Return [x, y] of the center of cell containing provided text 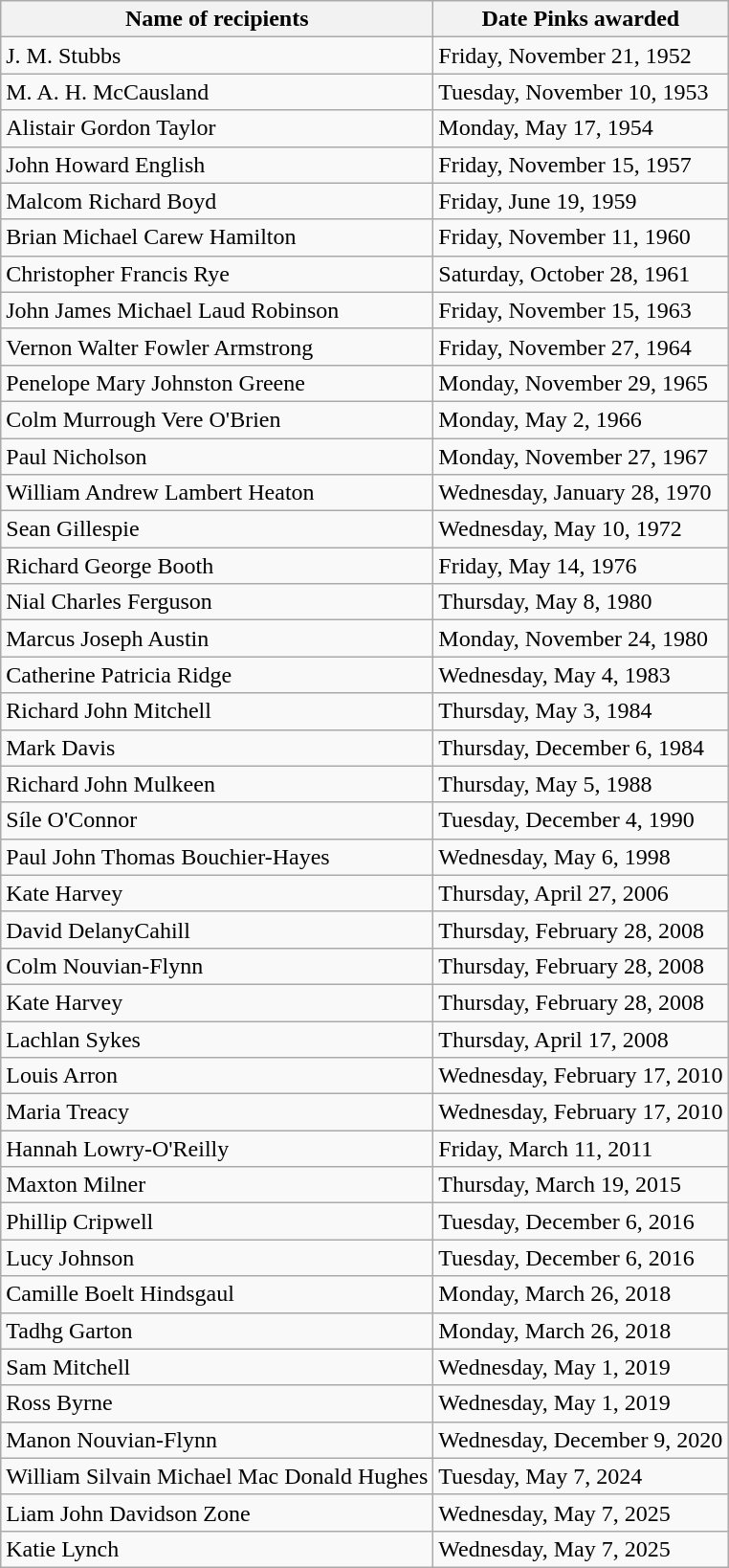
Thursday, May 5, 1988 [581, 784]
John Howard English [217, 165]
Louis Arron [217, 1076]
Friday, November 15, 1957 [581, 165]
Thursday, December 6, 1984 [581, 748]
Date Pinks awarded [581, 19]
Wednesday, May 6, 1998 [581, 857]
Colm Murrough Vere O'Brien [217, 419]
Christopher Francis Rye [217, 274]
Catherine Patricia Ridge [217, 675]
Hannah Lowry-O'Reilly [217, 1149]
William Andrew Lambert Heaton [217, 493]
Phillip Cripwell [217, 1221]
Malcom Richard Boyd [217, 201]
Name of recipients [217, 19]
Friday, November 21, 1952 [581, 56]
Tuesday, May 7, 2024 [581, 1476]
Friday, November 11, 1960 [581, 237]
Monday, November 27, 1967 [581, 457]
Katie Lynch [217, 1549]
Paul John Thomas Bouchier-Hayes [217, 857]
Friday, June 19, 1959 [581, 201]
Wednesday, January 28, 1970 [581, 493]
Friday, March 11, 2011 [581, 1149]
Monday, May 17, 1954 [581, 128]
Richard George Booth [217, 566]
Síle O'Connor [217, 820]
Thursday, May 8, 1980 [581, 602]
Wednesday, December 9, 2020 [581, 1440]
Richard John Mitchell [217, 711]
Colm Nouvian-Flynn [217, 966]
Monday, November 24, 1980 [581, 638]
Sean Gillespie [217, 529]
Camille Boelt Hindsgaul [217, 1294]
John James Michael Laud Robinson [217, 310]
Tuesday, December 4, 1990 [581, 820]
Mark Davis [217, 748]
Vernon Walter Fowler Armstrong [217, 347]
Wednesday, May 10, 1972 [581, 529]
Thursday, April 17, 2008 [581, 1039]
Lachlan Sykes [217, 1039]
Paul Nicholson [217, 457]
Friday, May 14, 1976 [581, 566]
Thursday, April 27, 2006 [581, 893]
Monday, November 29, 1965 [581, 383]
Lucy Johnson [217, 1258]
Penelope Mary Johnston Greene [217, 383]
Thursday, March 19, 2015 [581, 1185]
Saturday, October 28, 1961 [581, 274]
Tadhg Garton [217, 1331]
Brian Michael Carew Hamilton [217, 237]
Maxton Milner [217, 1185]
Richard John Mulkeen [217, 784]
Wednesday, May 4, 1983 [581, 675]
Friday, November 15, 1963 [581, 310]
Tuesday, November 10, 1953 [581, 92]
Friday, November 27, 1964 [581, 347]
Marcus Joseph Austin [217, 638]
Maria Treacy [217, 1112]
Liam John Davidson Zone [217, 1512]
William Silvain Michael Mac Donald Hughes [217, 1476]
David DelanyCahill [217, 930]
Ross Byrne [217, 1403]
Monday, May 2, 1966 [581, 419]
Manon Nouvian-Flynn [217, 1440]
Thursday, May 3, 1984 [581, 711]
Alistair Gordon Taylor [217, 128]
J. M. Stubbs [217, 56]
Nial Charles Ferguson [217, 602]
Sam Mitchell [217, 1367]
M. A. H. McCausland [217, 92]
